Return the (X, Y) coordinate for the center point of the cell that contains the specified text.  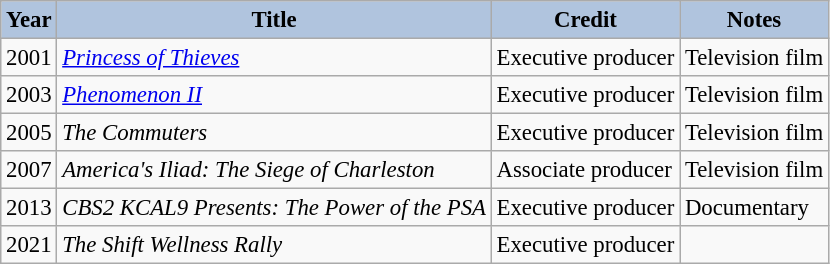
CBS2 KCAL9 Presents: The Power of the PSA (274, 208)
2003 (29, 95)
The Commuters (274, 133)
Documentary (754, 208)
Phenomenon II (274, 95)
Notes (754, 20)
Title (274, 20)
2005 (29, 133)
Credit (585, 20)
Princess of Thieves (274, 58)
2013 (29, 208)
Associate producer (585, 170)
2007 (29, 170)
2001 (29, 58)
America's Iliad: The Siege of Charleston (274, 170)
Year (29, 20)
2021 (29, 245)
The Shift Wellness Rally (274, 245)
